Pinpoint the cell where the given text exists, returning its (X, Y) midpoint coordinate. 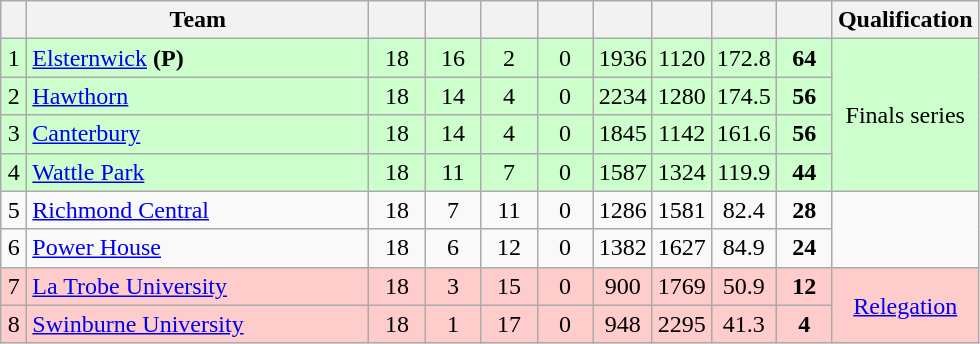
1120 (682, 58)
1280 (682, 96)
2234 (622, 96)
Canterbury (198, 134)
1286 (622, 210)
174.5 (744, 96)
28 (804, 210)
8 (14, 324)
1382 (622, 248)
84.9 (744, 248)
172.8 (744, 58)
1142 (682, 134)
1581 (682, 210)
24 (804, 248)
900 (622, 286)
Hawthorn (198, 96)
1587 (622, 172)
1845 (622, 134)
Power House (198, 248)
Elsternwick (P) (198, 58)
50.9 (744, 286)
82.4 (744, 210)
44 (804, 172)
15 (509, 286)
Qualification (905, 20)
41.3 (744, 324)
161.6 (744, 134)
2295 (682, 324)
Wattle Park (198, 172)
1936 (622, 58)
119.9 (744, 172)
16 (453, 58)
17 (509, 324)
5 (14, 210)
1324 (682, 172)
948 (622, 324)
La Trobe University (198, 286)
Team (198, 20)
Relegation (905, 305)
Richmond Central (198, 210)
1627 (682, 248)
Finals series (905, 115)
Swinburne University (198, 324)
64 (804, 58)
1769 (682, 286)
